Determine the (x, y) coordinate at the center of the cell enclosing the given text.  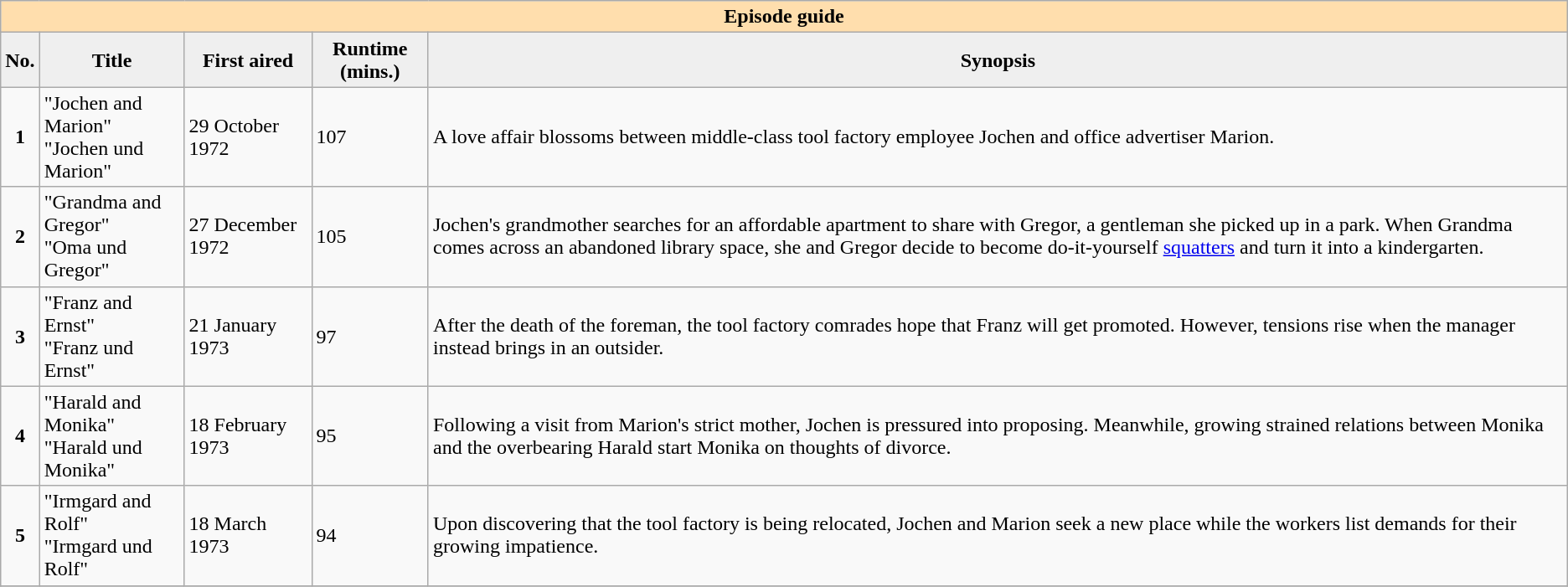
"Franz and Ernst""Franz und Ernst" (112, 337)
"Irmgard and Rolf""Irmgard und Rolf" (112, 536)
105 (370, 236)
97 (370, 337)
95 (370, 435)
1 (20, 137)
27 December 1972 (248, 236)
Runtime (mins.) (370, 60)
First aired (248, 60)
2 (20, 236)
Synopsis (998, 60)
94 (370, 536)
"Grandma and Gregor""Oma und Gregor" (112, 236)
No. (20, 60)
A love affair blossoms between middle-class tool factory employee Jochen and office advertiser Marion. (998, 137)
3 (20, 337)
"Harald and Monika""Harald und Monika" (112, 435)
5 (20, 536)
29 October 1972 (248, 137)
107 (370, 137)
Episode guide (784, 17)
Title (112, 60)
18 March 1973 (248, 536)
4 (20, 435)
18 February 1973 (248, 435)
21 January 1973 (248, 337)
"Jochen and Marion""Jochen und Marion" (112, 137)
